Return [X, Y] of the center of cell containing provided text 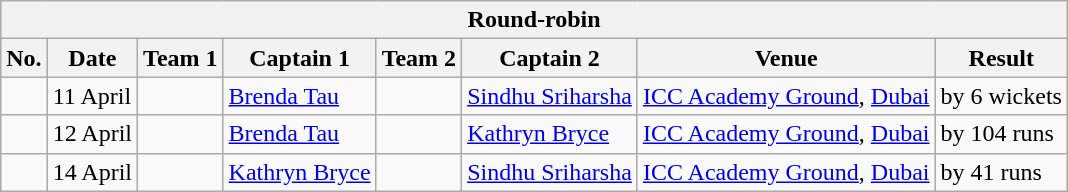
by 41 runs [1001, 172]
12 April [92, 134]
No. [24, 58]
by 104 runs [1001, 134]
Team 1 [181, 58]
Captain 2 [550, 58]
Result [1001, 58]
14 April [92, 172]
Team 2 [419, 58]
Date [92, 58]
Captain 1 [300, 58]
Venue [786, 58]
by 6 wickets [1001, 96]
11 April [92, 96]
Round-robin [534, 20]
